Determine the (x, y) coordinate at the center of the cell enclosing the given text.  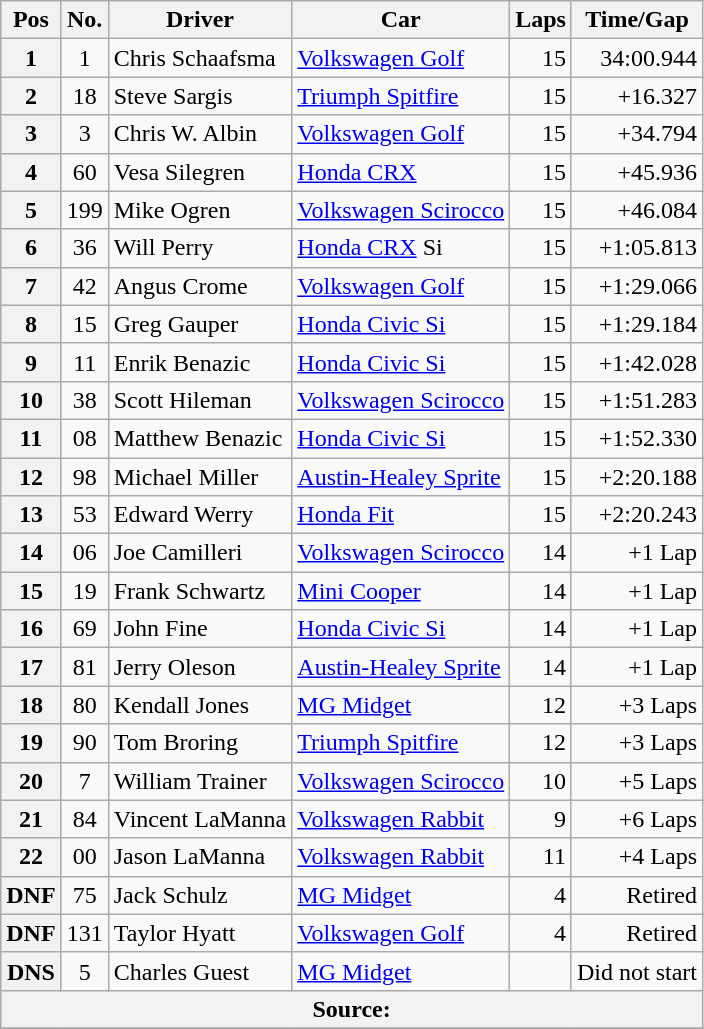
75 (84, 895)
38 (84, 400)
00 (84, 857)
John Fine (200, 629)
+1:29.184 (636, 324)
Time/Gap (636, 20)
Will Perry (200, 248)
131 (84, 933)
+6 Laps (636, 819)
+45.936 (636, 172)
08 (84, 438)
+1:05.813 (636, 248)
William Trainer (200, 781)
Vesa Silegren (200, 172)
69 (84, 629)
Matthew Benazic (200, 438)
06 (84, 553)
Steve Sargis (200, 96)
Pos (31, 20)
Car (401, 20)
Jerry Oleson (200, 667)
+2:20.188 (636, 477)
Jack Schulz (200, 895)
2 (31, 96)
+4 Laps (636, 857)
Mike Ogren (200, 210)
98 (84, 477)
Charles Guest (200, 971)
+1:29.066 (636, 286)
Driver (200, 20)
+5 Laps (636, 781)
13 (31, 515)
Edward Werry (200, 515)
16 (31, 629)
17 (31, 667)
+1:52.330 (636, 438)
20 (31, 781)
42 (84, 286)
199 (84, 210)
Chris Schaafsma (200, 58)
Honda CRX (401, 172)
Mini Cooper (401, 591)
+34.794 (636, 134)
90 (84, 743)
Tom Broring (200, 743)
Greg Gauper (200, 324)
36 (84, 248)
No. (84, 20)
Honda CRX Si (401, 248)
60 (84, 172)
Taylor Hyatt (200, 933)
Laps (541, 20)
34:00.944 (636, 58)
6 (31, 248)
+16.327 (636, 96)
Jason LaManna (200, 857)
+46.084 (636, 210)
Joe Camilleri (200, 553)
8 (31, 324)
Vincent LaManna (200, 819)
Source: (352, 1009)
Did not start (636, 971)
22 (31, 857)
DNS (31, 971)
Enrik Benazic (200, 362)
+2:20.243 (636, 515)
+1:51.283 (636, 400)
Chris W. Albin (200, 134)
84 (84, 819)
21 (31, 819)
Kendall Jones (200, 705)
53 (84, 515)
Michael Miller (200, 477)
Scott Hileman (200, 400)
+1:42.028 (636, 362)
Frank Schwartz (200, 591)
81 (84, 667)
Angus Crome (200, 286)
Honda Fit (401, 515)
80 (84, 705)
